Search for the cell housing the specified text and yield its (X, Y) center coordinate. 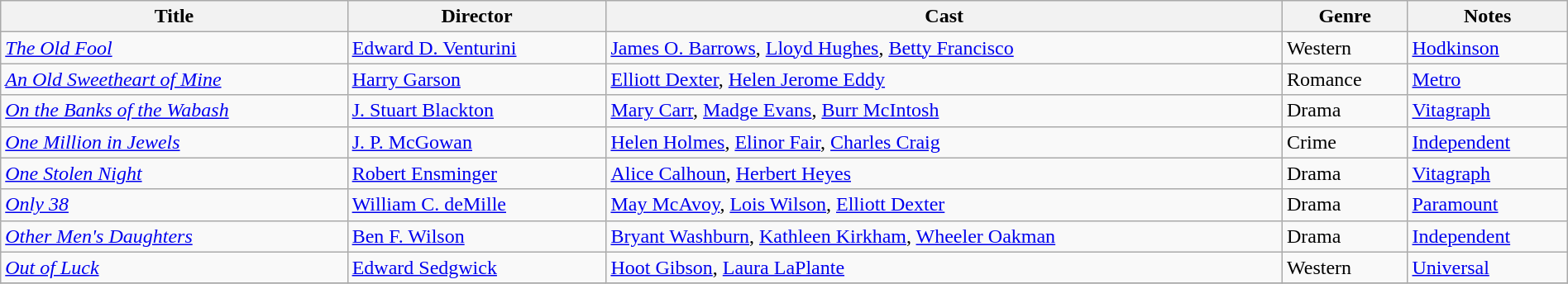
Cast (944, 17)
One Stolen Night (174, 173)
J. Stuart Blackton (476, 111)
May McAvoy, Lois Wilson, Elliott Dexter (944, 205)
Alice Calhoun, Herbert Heyes (944, 173)
J. P. McGowan (476, 142)
Out of Luck (174, 267)
On the Banks of the Wabash (174, 111)
Other Men's Daughters (174, 236)
Robert Ensminger (476, 173)
Edward D. Venturini (476, 48)
Romance (1345, 79)
James O. Barrows, Lloyd Hughes, Betty Francisco (944, 48)
Harry Garson (476, 79)
Metro (1487, 79)
Title (174, 17)
Notes (1487, 17)
The Old Fool (174, 48)
Bryant Washburn, Kathleen Kirkham, Wheeler Oakman (944, 236)
Elliott Dexter, Helen Jerome Eddy (944, 79)
Only 38 (174, 205)
Mary Carr, Madge Evans, Burr McIntosh (944, 111)
Edward Sedgwick (476, 267)
An Old Sweetheart of Mine (174, 79)
William C. deMille (476, 205)
Helen Holmes, Elinor Fair, Charles Craig (944, 142)
Genre (1345, 17)
Hodkinson (1487, 48)
Director (476, 17)
Crime (1345, 142)
One Million in Jewels (174, 142)
Hoot Gibson, Laura LaPlante (944, 267)
Ben F. Wilson (476, 236)
Paramount (1487, 205)
Universal (1487, 267)
